Search for the cell housing the specified text and yield its [x, y] center coordinate. 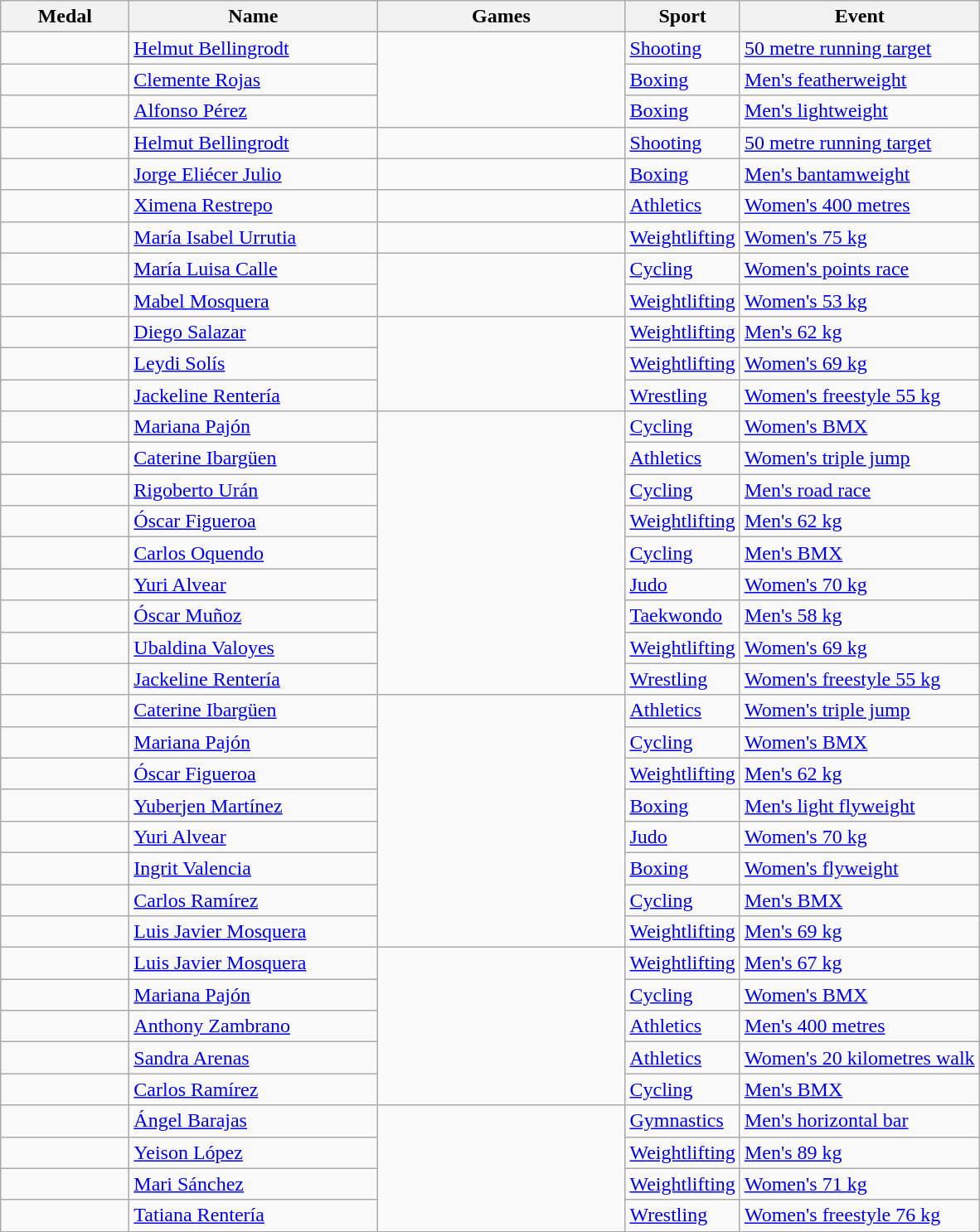
Yuberjen Martínez [254, 805]
Gymnastics [682, 1121]
Diego Salazar [254, 332]
Men's 58 kg [859, 616]
Alfonso Pérez [254, 111]
Women's 71 kg [859, 1184]
Tatiana Rentería [254, 1215]
Ubaldina Valoyes [254, 648]
Women's flyweight [859, 868]
Event [859, 17]
Anthony Zambrano [254, 1026]
Men's 89 kg [859, 1152]
Men's road race [859, 490]
Óscar Muñoz [254, 616]
Women's 75 kg [859, 237]
Medal [65, 17]
Name [254, 17]
Clemente Rojas [254, 80]
Men's lightweight [859, 111]
Men's 400 metres [859, 1026]
Yeison López [254, 1152]
Jorge Eliécer Julio [254, 174]
Ingrit Valencia [254, 868]
Men's 69 kg [859, 932]
Men's featherweight [859, 80]
Mabel Mosquera [254, 300]
Men's bantamweight [859, 174]
Leydi Solís [254, 363]
Women's 53 kg [859, 300]
Sandra Arenas [254, 1058]
María Luisa Calle [254, 269]
Men's horizontal bar [859, 1121]
Men's light flyweight [859, 805]
Ximena Restrepo [254, 206]
Carlos Oquendo [254, 553]
Rigoberto Urán [254, 490]
Women's points race [859, 269]
Women's freestyle 76 kg [859, 1215]
Sport [682, 17]
Games [501, 17]
Men's 67 kg [859, 963]
María Isabel Urrutia [254, 237]
Taekwondo [682, 616]
Women's 20 kilometres walk [859, 1058]
Mari Sánchez [254, 1184]
Ángel Barajas [254, 1121]
Women's 400 metres [859, 206]
